Scan for the cell matching the given text and deliver its [X, Y] coordinate at center. 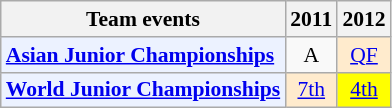
QF [364, 55]
Team events [143, 19]
A [311, 55]
2011 [311, 19]
Asian Junior Championships [143, 55]
7th [311, 90]
4th [364, 90]
World Junior Championships [143, 90]
2012 [364, 19]
